Detect which cell encompasses the target text, then output its [x, y] center coordinate. 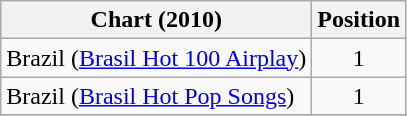
Chart (2010) [156, 20]
Brazil (Brasil Hot 100 Airplay) [156, 58]
Brazil (Brasil Hot Pop Songs) [156, 96]
Position [359, 20]
